Locate the cell with the specified text and output its [X, Y] center coordinate. 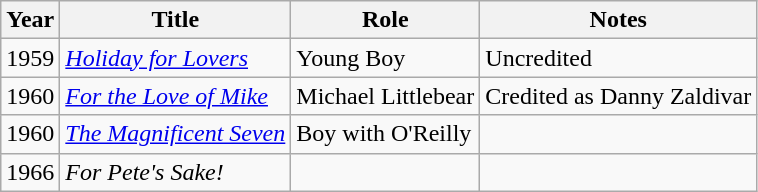
Uncredited [618, 58]
Year [30, 20]
Young Boy [386, 58]
Credited as Danny Zaldivar [618, 96]
The Magnificent Seven [176, 134]
Title [176, 20]
Role [386, 20]
For Pete's Sake! [176, 172]
1959 [30, 58]
1966 [30, 172]
Boy with O'Reilly [386, 134]
Michael Littlebear [386, 96]
Holiday for Lovers [176, 58]
For the Love of Mike [176, 96]
Notes [618, 20]
